Scan for the cell matching the given text and deliver its [x, y] coordinate at center. 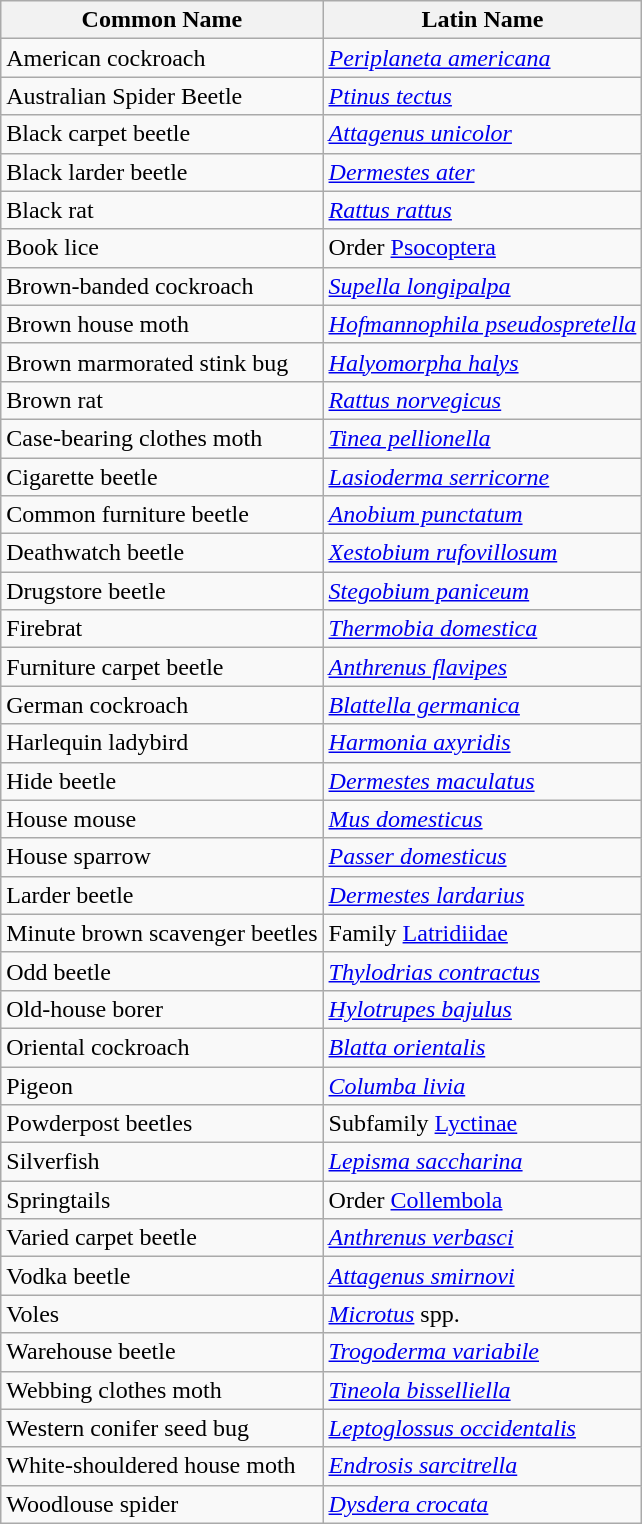
Trogoderma variabile [482, 1352]
Order Psocoptera [482, 248]
House sparrow [162, 857]
Vodka beetle [162, 1276]
Powderpost beetles [162, 1124]
Voles [162, 1314]
Attagenus unicolor [482, 134]
Tinea pellionella [482, 438]
Supella longipalpa [482, 286]
Brown rat [162, 400]
Dysdera crocata [482, 1504]
Hylotrupes bajulus [482, 1009]
Hide beetle [162, 781]
Thermobia domestica [482, 629]
Warehouse beetle [162, 1352]
Columba livia [482, 1085]
Xestobium rufovillosum [482, 553]
Furniture carpet beetle [162, 667]
Lasioderma serricorne [482, 477]
Dermestes ater [482, 172]
German cockroach [162, 705]
Webbing clothes moth [162, 1390]
Silverfish [162, 1162]
Varied carpet beetle [162, 1238]
Ptinus tectus [482, 96]
Common Name [162, 20]
Australian Spider Beetle [162, 96]
Woodlouse spider [162, 1504]
Passer domesticus [482, 857]
Subfamily Lyctinae [482, 1124]
Springtails [162, 1200]
Endrosis sarcitrella [482, 1466]
Dermestes lardarius [482, 895]
Old-house borer [162, 1009]
Pigeon [162, 1085]
Leptoglossus occidentalis [482, 1428]
Rattus norvegicus [482, 400]
Attagenus smirnovi [482, 1276]
Rattus rattus [482, 210]
Anthrenus verbasci [482, 1238]
Larder beetle [162, 895]
Drugstore beetle [162, 591]
Anobium punctatum [482, 515]
Stegobium paniceum [482, 591]
Brown house moth [162, 324]
Deathwatch beetle [162, 553]
House mouse [162, 819]
Western conifer seed bug [162, 1428]
Oriental cockroach [162, 1047]
Cigarette beetle [162, 477]
Brown marmorated stink bug [162, 362]
Minute brown scavenger beetles [162, 933]
Tineola bisselliella [482, 1390]
Case-bearing clothes moth [162, 438]
White-shouldered house moth [162, 1466]
Halyomorpha halys [482, 362]
Black carpet beetle [162, 134]
Lepisma saccharina [482, 1162]
Harmonia axyridis [482, 743]
Periplaneta americana [482, 58]
Order Collembola [482, 1200]
Microtus spp. [482, 1314]
Brown-banded cockroach [162, 286]
Firebrat [162, 629]
Family Latridiidae [482, 933]
Blattella germanica [482, 705]
Hofmannophila pseudospretella [482, 324]
American cockroach [162, 58]
Dermestes maculatus [482, 781]
Thylodrias contractus [482, 971]
Odd beetle [162, 971]
Book lice [162, 248]
Black larder beetle [162, 172]
Anthrenus flavipes [482, 667]
Common furniture beetle [162, 515]
Black rat [162, 210]
Harlequin ladybird [162, 743]
Latin Name [482, 20]
Blatta orientalis [482, 1047]
Mus domesticus [482, 819]
